Find where the given text appears and provide that cell's center as (x, y) coordinate. 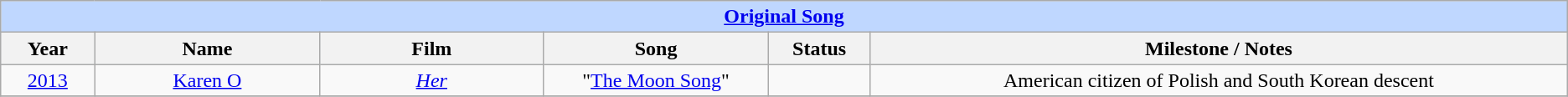
Milestone / Notes (1220, 48)
Her (432, 80)
Year (48, 48)
2013 (48, 80)
Original Song (784, 17)
Film (432, 48)
Status (819, 48)
American citizen of Polish and South Korean descent (1220, 80)
"The Moon Song" (657, 80)
Karen O (208, 80)
Song (657, 48)
Name (208, 48)
